Scan for the cell matching the given text and deliver its (x, y) coordinate at center. 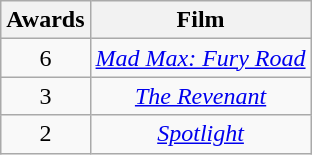
The Revenant (200, 96)
Film (200, 20)
3 (46, 96)
2 (46, 134)
Awards (46, 20)
6 (46, 58)
Mad Max: Fury Road (200, 58)
Spotlight (200, 134)
